Determine the (X, Y) coordinate at the center of the cell enclosing the given text.  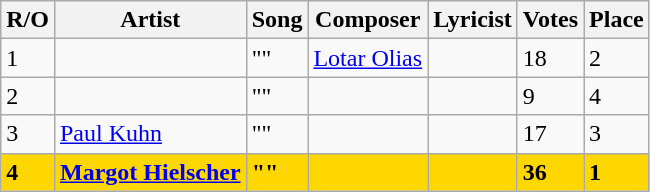
Votes (550, 20)
18 (550, 58)
Song (277, 20)
Lyricist (473, 20)
36 (550, 172)
Composer (368, 20)
Lotar Olias (368, 58)
Place (617, 20)
Artist (150, 20)
Margot Hielscher (150, 172)
17 (550, 134)
9 (550, 96)
Paul Kuhn (150, 134)
R/O (28, 20)
